Scan for the cell matching the given text and deliver its (X, Y) coordinate at center. 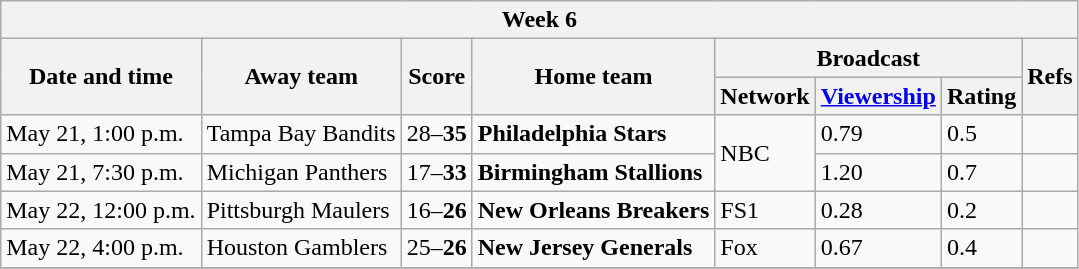
Rating (981, 96)
16–26 (436, 210)
Away team (301, 77)
Houston Gamblers (301, 248)
17–33 (436, 172)
Philadelphia Stars (594, 134)
Broadcast (868, 58)
0.2 (981, 210)
May 22, 12:00 p.m. (101, 210)
0.7 (981, 172)
0.4 (981, 248)
28–35 (436, 134)
0.5 (981, 134)
New Jersey Generals (594, 248)
Viewership (878, 96)
Birmingham Stallions (594, 172)
Pittsburgh Maulers (301, 210)
0.28 (878, 210)
FS1 (765, 210)
1.20 (878, 172)
New Orleans Breakers (594, 210)
25–26 (436, 248)
Week 6 (540, 20)
Fox (765, 248)
0.67 (878, 248)
Network (765, 96)
May 22, 4:00 p.m. (101, 248)
0.79 (878, 134)
May 21, 1:00 p.m. (101, 134)
Score (436, 77)
Michigan Panthers (301, 172)
NBC (765, 153)
Tampa Bay Bandits (301, 134)
Home team (594, 77)
May 21, 7:30 p.m. (101, 172)
Refs (1050, 77)
Date and time (101, 77)
